Determine the [X, Y] coordinate at the center of the cell enclosing the given text.  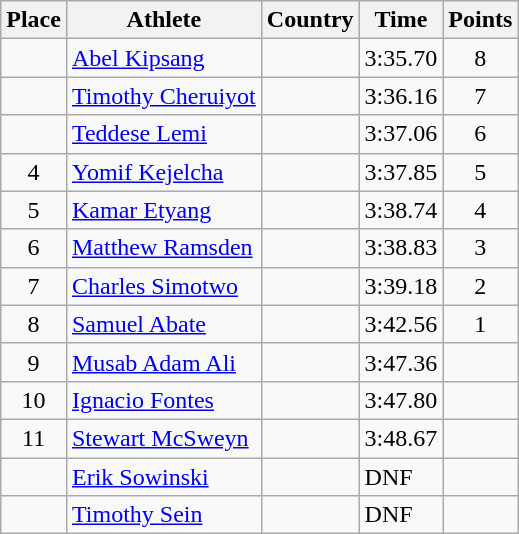
Ignacio Fontes [164, 400]
Athlete [164, 20]
3:47.36 [401, 362]
10 [34, 400]
1 [480, 324]
3 [480, 248]
Place [34, 20]
Yomif Kejelcha [164, 172]
3:38.74 [401, 210]
Charles Simotwo [164, 286]
3:37.85 [401, 172]
Timothy Sein [164, 515]
Samuel Abate [164, 324]
2 [480, 286]
Abel Kipsang [164, 58]
11 [34, 438]
Stewart McSweyn [164, 438]
Country [310, 20]
3:36.16 [401, 96]
Musab Adam Ali [164, 362]
Time [401, 20]
3:37.06 [401, 134]
3:42.56 [401, 324]
3:39.18 [401, 286]
3:38.83 [401, 248]
Points [480, 20]
9 [34, 362]
Matthew Ramsden [164, 248]
Kamar Etyang [164, 210]
Teddese Lemi [164, 134]
3:47.80 [401, 400]
Timothy Cheruiyot [164, 96]
Erik Sowinski [164, 477]
3:35.70 [401, 58]
3:48.67 [401, 438]
